Search for the cell housing the specified text and yield its [X, Y] center coordinate. 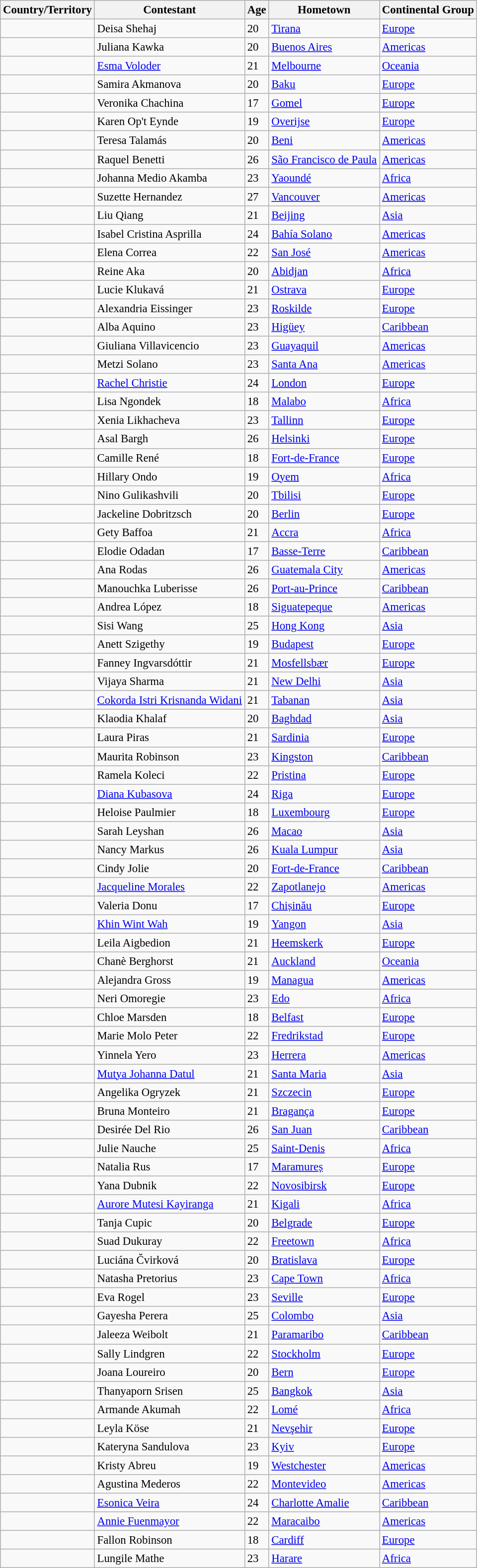
Veronika Chachina [169, 103]
Marie Molo Peter [169, 1036]
Eva Rogel [169, 1297]
Alejandra Gross [169, 980]
Neri Omoregie [169, 999]
Nino Gulikashvili [169, 495]
Cape Town [324, 1279]
Ostrava [324, 290]
Santa Ana [324, 364]
Seville [324, 1297]
Harare [324, 1559]
Giuliana Villavicencio [169, 346]
Xenia Likhacheva [169, 420]
Khin Wint Wah [169, 924]
Isabel Cristina Asprilla [169, 234]
New Delhi [324, 682]
Basse-Terre [324, 551]
Hometown [324, 10]
Ana Rodas [169, 570]
Santa Maria [324, 1074]
Lomé [324, 1409]
Malabo [324, 402]
Helsinki [324, 439]
Szczecin [324, 1092]
Mosfellsbær [324, 663]
Valeria Donu [169, 905]
Kingston [324, 756]
Samira Akmanova [169, 84]
Manouchka Luberisse [169, 588]
Sally Lindgren [169, 1354]
Bangkok [324, 1391]
Esonica Veira [169, 1502]
Teresa Talamás [169, 140]
Heloise Paulmier [169, 812]
Saint-Denis [324, 1148]
Tbilisi [324, 495]
Fanney Ingvarsdóttir [169, 663]
Herrera [324, 1055]
Rachel Christie [169, 383]
Gomel [324, 103]
Mutya Johanna Datul [169, 1074]
Baghdad [324, 719]
Freetown [324, 1241]
Agustina Mederos [169, 1484]
Angelika Ogryzek [169, 1092]
Yana Dubnik [169, 1185]
Esma Voloder [169, 66]
Riga [324, 794]
Jackeline Dobritzsch [169, 514]
Roskilde [324, 308]
Desirée Del Rio [169, 1130]
Tanja Cupic [169, 1223]
Asal Bargh [169, 439]
Maurita Robinson [169, 756]
Belfast [324, 1018]
Kateryna Sandulova [169, 1447]
Elena Correa [169, 253]
Natasha Pretorius [169, 1279]
Edo [324, 999]
Yaoundé [324, 178]
Lungile Mathe [169, 1559]
Suad Dukuray [169, 1241]
Stockholm [324, 1354]
Cokorda Istri Krisnanda Widani [169, 700]
Berlin [324, 514]
Zapotlanejo [324, 887]
Nancy Markus [169, 850]
Cardiff [324, 1540]
Fredrikstad [324, 1036]
Armande Akumah [169, 1409]
Sarah Leyshan [169, 831]
Age [256, 10]
Beni [324, 140]
Melbourne [324, 66]
Kigali [324, 1204]
Elodie Odadan [169, 551]
Bahía Solano [324, 234]
Continental Group [428, 10]
Tabanan [324, 700]
Overijse [324, 122]
Juliana Kawka [169, 47]
Heemskerk [324, 943]
Port-au-Prince [324, 588]
Andrea López [169, 607]
Gety Baffoa [169, 533]
Buenos Aires [324, 47]
Bratislava [324, 1260]
Karen Op't Eynde [169, 122]
Jaleeza Weibolt [169, 1335]
Aurore Mutesi Kayiranga [169, 1204]
Suzette Hernandez [169, 197]
Fallon Robinson [169, 1540]
Siguatepeque [324, 607]
Leila Aigbedion [169, 943]
Hong Kong [324, 626]
Bruna Monteiro [169, 1111]
Colombo [324, 1316]
Luxembourg [324, 812]
Annie Fuenmayor [169, 1521]
Yangon [324, 924]
Kristy Abreu [169, 1465]
Paramaribo [324, 1335]
Metzi Solano [169, 364]
Higüey [324, 327]
Luciána Čvirková [169, 1260]
Hillary Ondo [169, 477]
Nevşehir [324, 1428]
Tallinn [324, 420]
London [324, 383]
Raquel Benetti [169, 159]
San José [324, 253]
Budapest [324, 644]
Ramela Koleci [169, 775]
27 [256, 197]
Chanè Berghorst [169, 961]
Gayesha Perera [169, 1316]
Country/Territory [48, 10]
Klaodia Khalaf [169, 719]
Thanyaporn Srisen [169, 1391]
Natalia Rus [169, 1167]
Leyla Köse [169, 1428]
Kuala Lumpur [324, 850]
Joana Loureiro [169, 1372]
Guatemala City [324, 570]
Westchester [324, 1465]
San Juan [324, 1130]
Pristina [324, 775]
Abidjan [324, 271]
Lisa Ngondek [169, 402]
Deisa Shehaj [169, 29]
Liu Qiang [169, 215]
Alba Aquino [169, 327]
Belgrade [324, 1223]
Chișinău [324, 905]
Anett Szigethy [169, 644]
Diana Kubasova [169, 794]
Charlotte Amalie [324, 1502]
Johanna Medio Akamba [169, 178]
Oyem [324, 477]
Contestant [169, 10]
Auckland [324, 961]
Laura Piras [169, 738]
Alexandria Eissinger [169, 308]
Vancouver [324, 197]
São Francisco de Paula [324, 159]
Vijaya Sharma [169, 682]
Accra [324, 533]
Guayaquil [324, 346]
Camille René [169, 458]
Jacqueline Morales [169, 887]
Tirana [324, 29]
Montevideo [324, 1484]
Lucie Klukavá [169, 290]
Beijing [324, 215]
Kyiv [324, 1447]
Chloe Marsden [169, 1018]
Novosibirsk [324, 1185]
Sardinia [324, 738]
Yinnela Yero [169, 1055]
Cindy Jolie [169, 868]
Reine Aka [169, 271]
Baku [324, 84]
Managua [324, 980]
Julie Nauche [169, 1148]
Maramureș [324, 1167]
Maracaibo [324, 1521]
Sisi Wang [169, 626]
Bern [324, 1372]
Bragança [324, 1111]
Macao [324, 831]
